Identify which cell holds the provided text, then report its [X, Y] central coordinate. 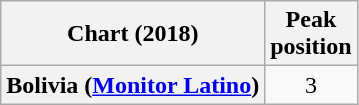
Bolivia (Monitor Latino) [133, 85]
Chart (2018) [133, 34]
3 [311, 85]
Peak position [311, 34]
